Identify which cell holds the provided text, then report its [x, y] central coordinate. 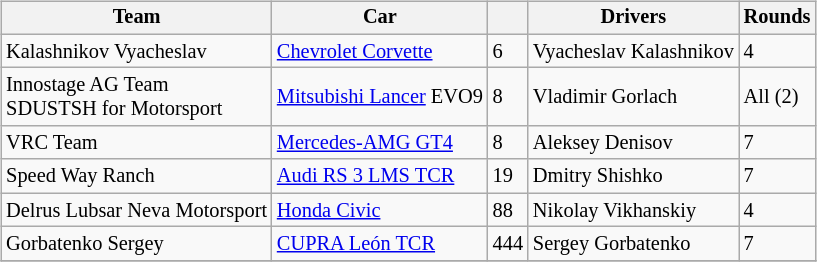
Car [380, 18]
Kalashnikov Vyacheslav [136, 51]
CUPRA León TCR [380, 244]
VRC Team [136, 143]
Drivers [634, 18]
Mercedes-AMG GT4 [380, 143]
All (2) [778, 97]
Gorbatenko Sergey [136, 244]
19 [508, 176]
Delrus Lubsar Neva Motorsport [136, 210]
Rounds [778, 18]
444 [508, 244]
6 [508, 51]
Nikolay Vikhanskiy [634, 210]
Mitsubishi Lancer EVO9 [380, 97]
Vladimir Gorlach [634, 97]
Dmitry Shishko [634, 176]
Honda Civic [380, 210]
Vyacheslav Kalashnikov [634, 51]
Speed Way Ranch [136, 176]
Innostage AG Team SDUSTSH for Motorsport [136, 97]
88 [508, 210]
Audi RS 3 LMS TCR [380, 176]
Aleksey Denisov [634, 143]
Chevrolet Corvette [380, 51]
Sergey Gorbatenko [634, 244]
Team [136, 18]
